Capture the cell that displays the provided text and extract its (X, Y) central coordinate. 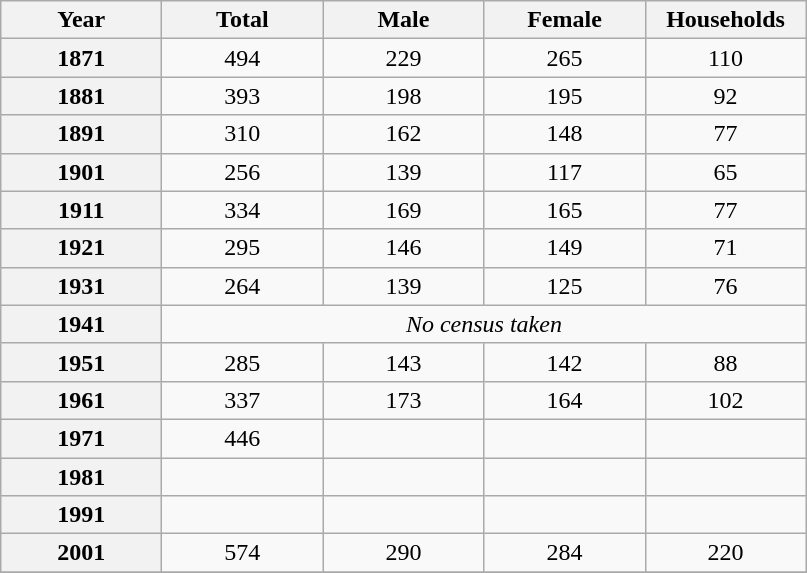
285 (242, 362)
125 (564, 286)
1931 (82, 286)
142 (564, 362)
337 (242, 400)
110 (726, 58)
256 (242, 172)
149 (564, 248)
169 (404, 210)
1941 (82, 324)
295 (242, 248)
1971 (82, 438)
1891 (82, 134)
117 (564, 172)
Female (564, 20)
1871 (82, 58)
284 (564, 553)
71 (726, 248)
Male (404, 20)
148 (564, 134)
No census taken (484, 324)
198 (404, 96)
265 (564, 58)
Households (726, 20)
Year (82, 20)
164 (564, 400)
76 (726, 286)
102 (726, 400)
2001 (82, 553)
1921 (82, 248)
220 (726, 553)
229 (404, 58)
88 (726, 362)
446 (242, 438)
143 (404, 362)
264 (242, 286)
494 (242, 58)
146 (404, 248)
195 (564, 96)
1961 (82, 400)
1901 (82, 172)
1881 (82, 96)
92 (726, 96)
65 (726, 172)
334 (242, 210)
165 (564, 210)
1951 (82, 362)
393 (242, 96)
574 (242, 553)
173 (404, 400)
1911 (82, 210)
290 (404, 553)
310 (242, 134)
Total (242, 20)
1981 (82, 477)
162 (404, 134)
1991 (82, 515)
